Extract the [x, y] coordinate from the center of the cell holding the provided text.  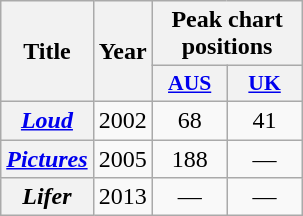
Title [47, 52]
188 [190, 159]
Pictures [47, 159]
Year [122, 52]
Loud [47, 120]
Lifer [47, 197]
AUS [190, 84]
UK [264, 84]
Peak chart positions [227, 34]
41 [264, 120]
2013 [122, 197]
2005 [122, 159]
2002 [122, 120]
68 [190, 120]
